Return [x, y] of the center of cell containing provided text 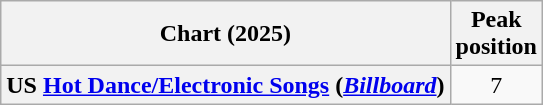
Peakposition [496, 34]
Chart (2025) [226, 34]
US Hot Dance/Electronic Songs (Billboard) [226, 85]
7 [496, 85]
